Provide the (x, y) coordinate of the cell's center where the given text is located.  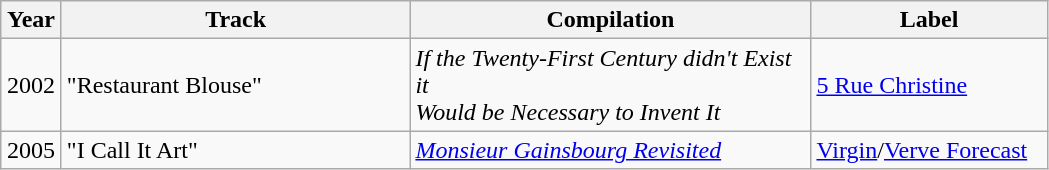
If the Twenty-First Century didn't Exist itWould be Necessary to Invent It (610, 85)
Monsieur Gainsbourg Revisited (610, 150)
"I Call It Art" (236, 150)
Compilation (610, 20)
"Restaurant Blouse" (236, 85)
5 Rue Christine (929, 85)
2002 (32, 85)
Track (236, 20)
Virgin/Verve Forecast (929, 150)
Year (32, 20)
2005 (32, 150)
Label (929, 20)
